Locate the cell with the specified text and output its [X, Y] center coordinate. 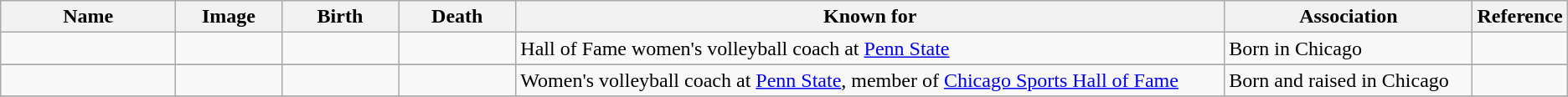
Death [457, 17]
Born in Chicago [1349, 48]
Image [230, 17]
Birth [340, 17]
Known for [870, 17]
Association [1349, 17]
Name [89, 17]
Born and raised in Chicago [1349, 80]
Reference [1519, 17]
Women's volleyball coach at Penn State, member of Chicago Sports Hall of Fame [870, 80]
Hall of Fame women's volleyball coach at Penn State [870, 48]
